Output the (x, y) coordinate of the center of the cell containing the given text.  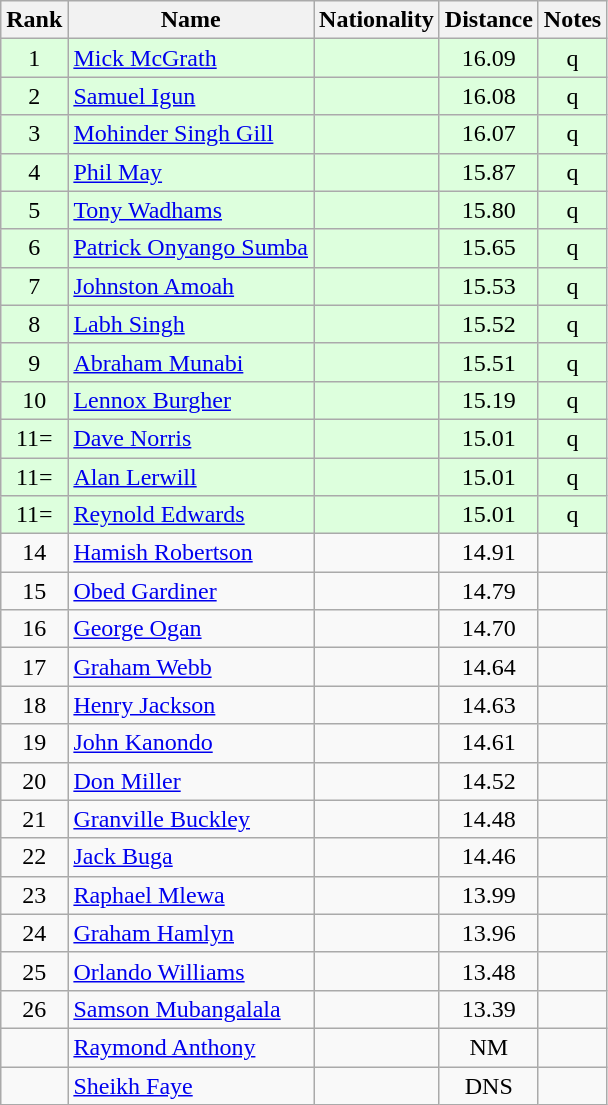
10 (34, 400)
14.63 (488, 705)
14.70 (488, 629)
15 (34, 591)
Labh Singh (191, 324)
25 (34, 971)
Abraham Munabi (191, 362)
Mick McGrath (191, 58)
23 (34, 895)
2 (34, 96)
16 (34, 629)
13.96 (488, 933)
Phil May (191, 172)
Henry Jackson (191, 705)
Lennox Burgher (191, 400)
15.53 (488, 286)
8 (34, 324)
5 (34, 210)
21 (34, 819)
Mohinder Singh Gill (191, 134)
Orlando Williams (191, 971)
Dave Norris (191, 438)
Hamish Robertson (191, 553)
15.65 (488, 248)
14.64 (488, 667)
15.52 (488, 324)
15.87 (488, 172)
7 (34, 286)
19 (34, 743)
15.51 (488, 362)
Tony Wadhams (191, 210)
Samuel Igun (191, 96)
6 (34, 248)
18 (34, 705)
16.09 (488, 58)
Granville Buckley (191, 819)
Don Miller (191, 781)
17 (34, 667)
14.52 (488, 781)
9 (34, 362)
Jack Buga (191, 857)
13.99 (488, 895)
Patrick Onyango Sumba (191, 248)
4 (34, 172)
16.08 (488, 96)
Raphael Mlewa (191, 895)
22 (34, 857)
George Ogan (191, 629)
14.46 (488, 857)
Alan Lerwill (191, 477)
Johnston Amoah (191, 286)
Raymond Anthony (191, 1047)
14.48 (488, 819)
15.80 (488, 210)
John Kanondo (191, 743)
Nationality (377, 20)
13.48 (488, 971)
Graham Hamlyn (191, 933)
14.61 (488, 743)
20 (34, 781)
26 (34, 1009)
14.79 (488, 591)
Reynold Edwards (191, 515)
Distance (488, 20)
24 (34, 933)
Name (191, 20)
Samson Mubangalala (191, 1009)
13.39 (488, 1009)
16.07 (488, 134)
14 (34, 553)
Graham Webb (191, 667)
Obed Gardiner (191, 591)
1 (34, 58)
Sheikh Faye (191, 1085)
Notes (572, 20)
DNS (488, 1085)
15.19 (488, 400)
NM (488, 1047)
14.91 (488, 553)
Rank (34, 20)
3 (34, 134)
